Detect which cell encompasses the target text, then output its (x, y) center coordinate. 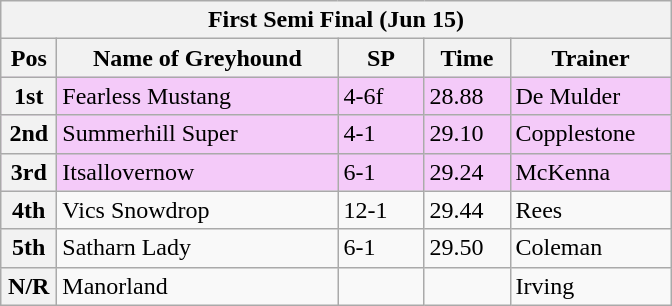
29.50 (467, 248)
Vics Snowdrop (198, 210)
Copplestone (590, 134)
N/R (29, 286)
2nd (29, 134)
4-6f (381, 96)
Fearless Mustang (198, 96)
Irving (590, 286)
4th (29, 210)
SP (381, 58)
Satharn Lady (198, 248)
29.10 (467, 134)
Name of Greyhound (198, 58)
Summerhill Super (198, 134)
12-1 (381, 210)
29.44 (467, 210)
Rees (590, 210)
3rd (29, 172)
McKenna (590, 172)
4-1 (381, 134)
28.88 (467, 96)
1st (29, 96)
Manorland (198, 286)
First Semi Final (Jun 15) (336, 20)
Trainer (590, 58)
5th (29, 248)
Time (467, 58)
29.24 (467, 172)
Itsallovernow (198, 172)
Coleman (590, 248)
Pos (29, 58)
De Mulder (590, 96)
